Identify which cell holds the provided text, then report its [x, y] central coordinate. 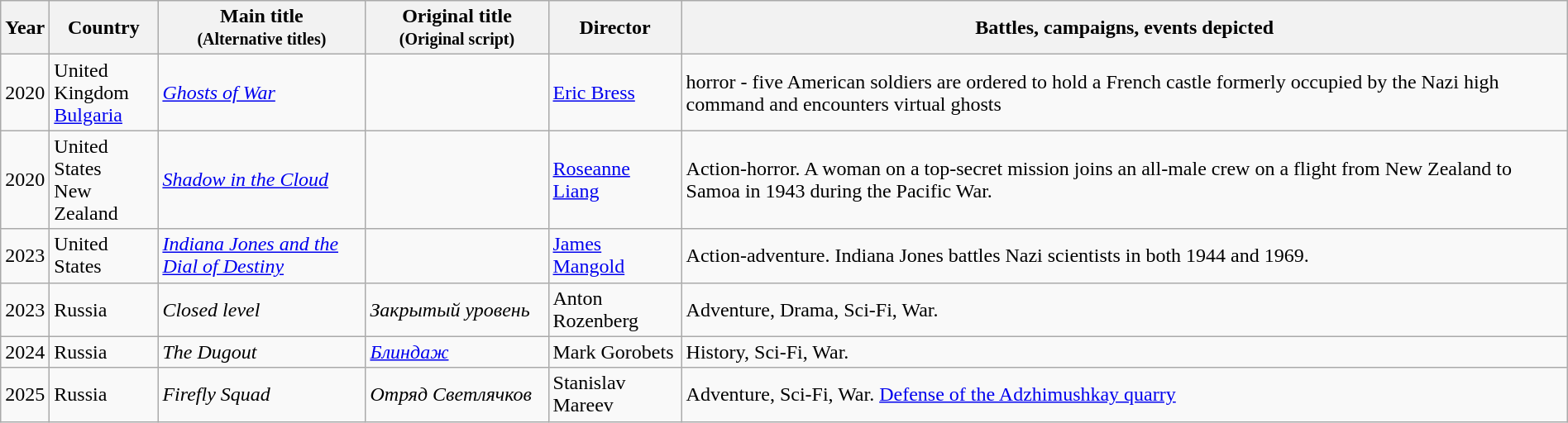
Action-adventure. Indiana Jones battles Nazi scientists in both 1944 and 1969. [1125, 256]
Action-horror. A woman on a top-secret mission joins an all-male crew on a flight from New Zealand to Samoa in 1943 during the Pacific War. [1125, 180]
Closed level [261, 309]
Year [25, 28]
2025 [25, 395]
Indiana Jones and the Dial of Destiny [261, 256]
Блиндаж [457, 352]
Adventure, Drama, Sci-Fi, War. [1125, 309]
Roseanne Liang [615, 180]
2024 [25, 352]
horror - five American soldiers are ordered to hold a French castle formerly occupied by the Nazi high command and encounters virtual ghosts [1125, 93]
Mark Gorobets [615, 352]
United StatesNew Zealand [104, 180]
James Mangold [615, 256]
Ghosts of War [261, 93]
Eric Bress [615, 93]
Firefly Squad [261, 395]
Director [615, 28]
Stanislav Mareev [615, 395]
Country [104, 28]
Отряд Светлячков [457, 395]
Main title(Alternative titles) [261, 28]
United States [104, 256]
Закрытый уровень [457, 309]
History, Sci-Fi, War. [1125, 352]
Adventure, Sci-Fi, War. Defense of the Adzhimushkay quarry [1125, 395]
The Dugout [261, 352]
United KingdomBulgaria [104, 93]
Anton Rozenberg [615, 309]
Shadow in the Cloud [261, 180]
Battles, campaigns, events depicted [1125, 28]
Original title(Original script) [457, 28]
